Capture the cell that displays the provided text and extract its [x, y] central coordinate. 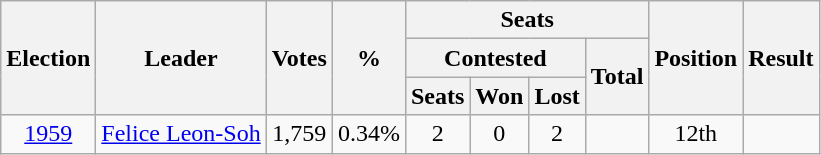
Total [617, 77]
0 [500, 134]
Leader [181, 58]
Votes [299, 58]
Lost [557, 96]
Contested [495, 58]
Won [500, 96]
1,759 [299, 134]
Position [696, 58]
Result [781, 58]
Felice Leon-Soh [181, 134]
0.34% [368, 134]
12th [696, 134]
% [368, 58]
Election [48, 58]
1959 [48, 134]
